Find where the given text appears and provide that cell's center as (x, y) coordinate. 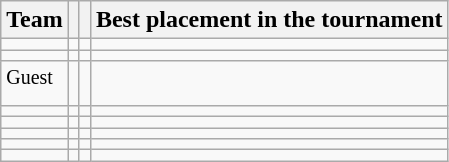
Best placement in the tournament (269, 20)
Guest (35, 84)
Team (35, 20)
